Detect which cell encompasses the target text, then output its (x, y) center coordinate. 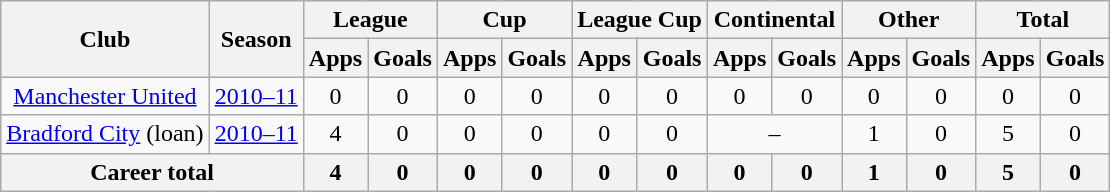
Total (1043, 20)
League Cup (640, 20)
Club (105, 39)
Manchester United (105, 96)
Cup (504, 20)
Bradford City (loan) (105, 134)
Season (256, 39)
Continental (774, 20)
– (774, 134)
Career total (152, 172)
Other (909, 20)
League (370, 20)
